Pinpoint the cell where the given text exists, returning its (X, Y) midpoint coordinate. 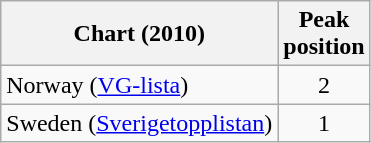
Norway (VG-lista) (140, 85)
1 (324, 123)
2 (324, 85)
Chart (2010) (140, 34)
Sweden (Sverigetopplistan) (140, 123)
Peakposition (324, 34)
